Detect which cell encompasses the target text, then output its [X, Y] center coordinate. 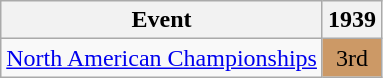
North American Championships [162, 58]
Event [162, 20]
1939 [352, 20]
3rd [352, 58]
